Scan for the cell matching the given text and deliver its [x, y] coordinate at center. 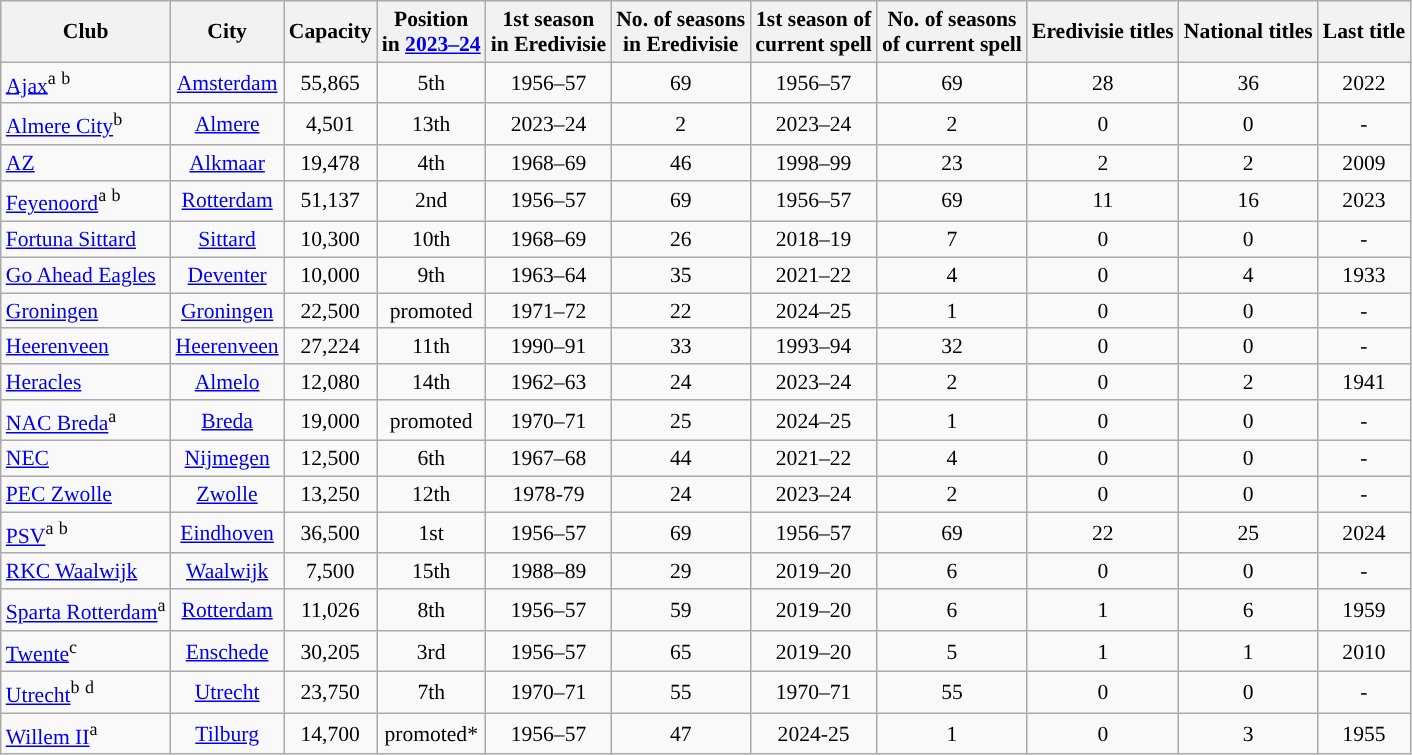
46 [680, 163]
11,026 [330, 610]
1993–94 [814, 347]
Positionin 2023–24 [432, 32]
Zwolle [228, 495]
2024-25 [814, 734]
Feyenoorda b [86, 202]
27,224 [330, 347]
Twentec [86, 652]
3rd [432, 652]
5 [952, 652]
44 [680, 459]
1963–64 [548, 275]
8th [432, 610]
1988–89 [548, 572]
1959 [1364, 610]
Utrecht [228, 692]
1st [432, 534]
2018–19 [814, 240]
Nijmegen [228, 459]
3 [1248, 734]
Almere [228, 124]
23,750 [330, 692]
36,500 [330, 534]
Alkmaar [228, 163]
23 [952, 163]
4,501 [330, 124]
Heracles [86, 382]
2024 [1364, 534]
11 [1103, 202]
No. of seasonsof current spell [952, 32]
4th [432, 163]
1962–63 [548, 382]
5th [432, 82]
NEC [86, 459]
1941 [1364, 382]
7 [952, 240]
NAC Bredaa [86, 420]
59 [680, 610]
14th [432, 382]
29 [680, 572]
Tilburg [228, 734]
Ajaxa b [86, 82]
Enschede [228, 652]
22,500 [330, 311]
1st season ofcurrent spell [814, 32]
Eindhoven [228, 534]
1967–68 [548, 459]
1990–91 [548, 347]
AZ [86, 163]
Almere Cityb [86, 124]
19,000 [330, 420]
65 [680, 652]
10,000 [330, 275]
35 [680, 275]
Eredivisie titles [1103, 32]
12th [432, 495]
12,080 [330, 382]
1933 [1364, 275]
19,478 [330, 163]
11th [432, 347]
13th [432, 124]
RKC Waalwijk [86, 572]
2nd [432, 202]
7,500 [330, 572]
28 [1103, 82]
6th [432, 459]
10,300 [330, 240]
Almelo [228, 382]
16 [1248, 202]
2009 [1364, 163]
13,250 [330, 495]
14,700 [330, 734]
9th [432, 275]
2023 [1364, 202]
City [228, 32]
1st seasonin Eredivisie [548, 32]
Capacity [330, 32]
Fortuna Sittard [86, 240]
Go Ahead Eagles [86, 275]
47 [680, 734]
Last title [1364, 32]
30,205 [330, 652]
1978-79 [548, 495]
PSVa b [86, 534]
PEC Zwolle [86, 495]
Sparta Rotterdama [86, 610]
Deventer [228, 275]
Waalwijk [228, 572]
No. of seasonsin Eredivisie [680, 32]
10th [432, 240]
1955 [1364, 734]
1971–72 [548, 311]
Willem IIa [86, 734]
12,500 [330, 459]
36 [1248, 82]
promoted* [432, 734]
51,137 [330, 202]
32 [952, 347]
7th [432, 692]
2010 [1364, 652]
33 [680, 347]
26 [680, 240]
2022 [1364, 82]
Club [86, 32]
Amsterdam [228, 82]
Sittard [228, 240]
Breda [228, 420]
1998–99 [814, 163]
Utrechtb d [86, 692]
15th [432, 572]
National titles [1248, 32]
55,865 [330, 82]
